Determine the (X, Y) coordinate at the center of the cell enclosing the given text.  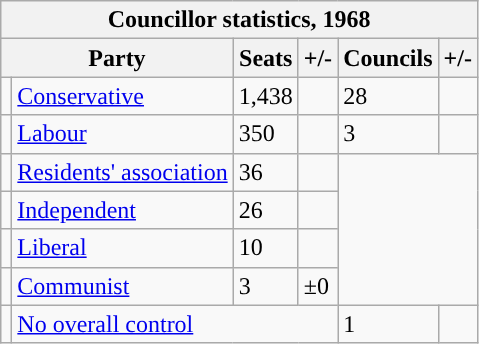
28 (388, 96)
Labour (122, 134)
Councils (388, 58)
1,438 (266, 96)
10 (266, 248)
1 (388, 324)
Liberal (122, 248)
350 (266, 134)
26 (266, 210)
Conservative (122, 96)
Councillor statistics, 1968 (240, 20)
36 (266, 172)
Party (117, 58)
Seats (266, 58)
Communist (122, 286)
Residents' association (122, 172)
No overall control (175, 324)
±0 (318, 286)
Independent (122, 210)
